Detect which cell encompasses the target text, then output its [X, Y] center coordinate. 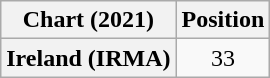
Ireland (IRMA) [88, 58]
33 [223, 58]
Position [223, 20]
Chart (2021) [88, 20]
